Detect which cell encompasses the target text, then output its [X, Y] center coordinate. 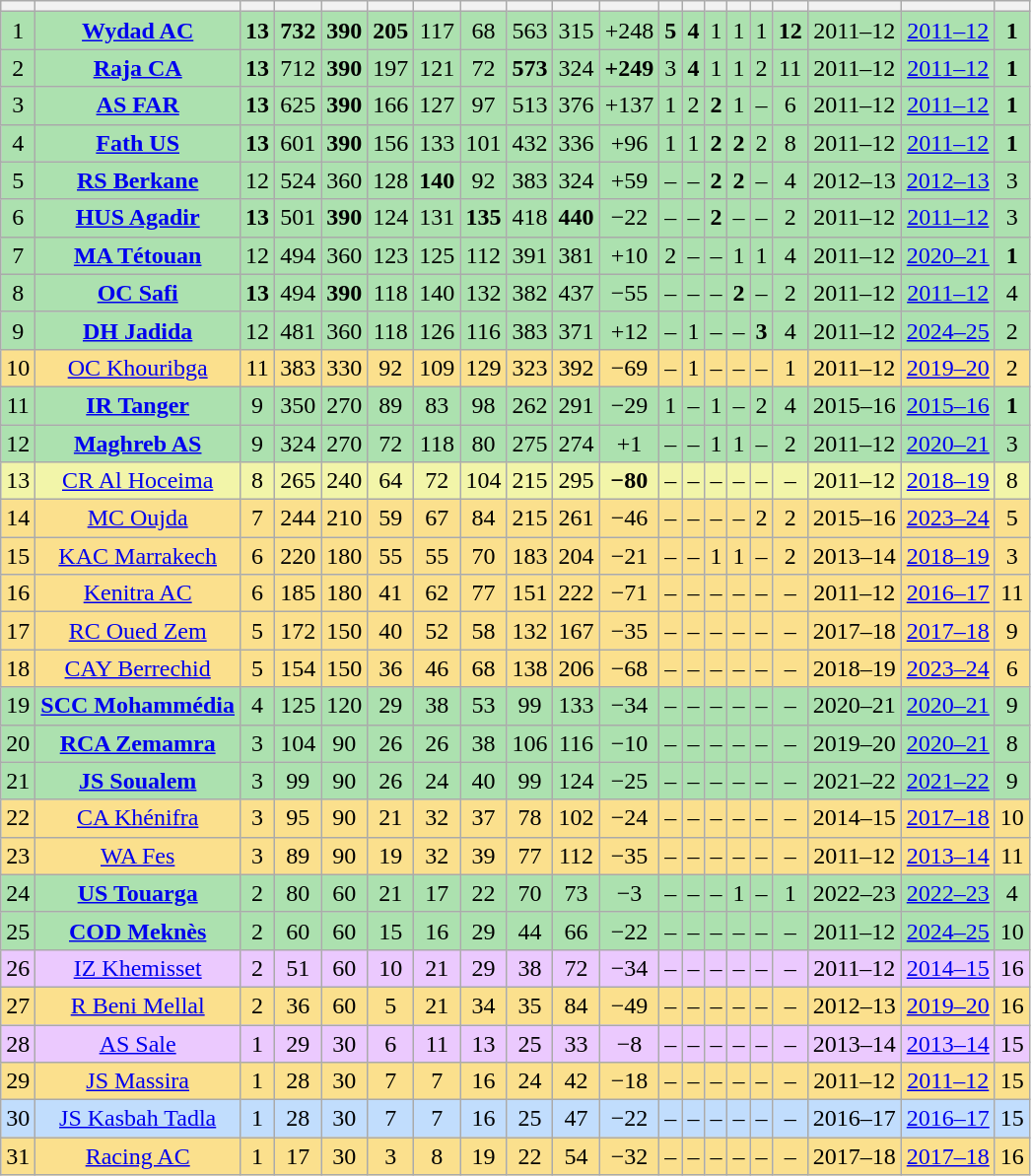
109 [438, 368]
205 [390, 31]
CAY Berrechid [138, 668]
−46 [629, 519]
117 [438, 31]
+10 [629, 255]
−55 [629, 293]
−69 [629, 368]
MC Oujda [138, 519]
563 [530, 31]
392 [576, 368]
MA Tétouan [138, 255]
244 [298, 519]
34 [483, 1005]
97 [483, 105]
14 [18, 519]
336 [576, 143]
54 [576, 1156]
42 [576, 1081]
167 [576, 631]
275 [530, 443]
513 [530, 105]
262 [530, 405]
23 [18, 856]
154 [298, 668]
Maghreb AS [138, 443]
−29 [629, 405]
172 [298, 631]
151 [530, 593]
265 [298, 481]
+59 [629, 180]
−71 [629, 593]
HUS Agadir [138, 218]
−68 [629, 668]
31 [18, 1156]
220 [298, 556]
−49 [629, 1005]
59 [390, 519]
AS Sale [138, 1044]
240 [345, 481]
−18 [629, 1081]
47 [576, 1119]
44 [530, 931]
261 [576, 519]
391 [530, 255]
601 [298, 143]
−8 [629, 1044]
R Beni Mellal [138, 1005]
78 [530, 818]
18 [18, 668]
+1 [629, 443]
123 [390, 255]
+137 [629, 105]
350 [298, 405]
156 [390, 143]
376 [576, 105]
+96 [629, 143]
+12 [629, 330]
295 [576, 481]
Racing AC [138, 1156]
131 [438, 218]
197 [390, 68]
−10 [629, 743]
138 [530, 668]
62 [438, 593]
418 [530, 218]
RCA Zemamra [138, 743]
OC Khouribga [138, 368]
51 [298, 968]
126 [438, 330]
166 [390, 105]
DH Jadida [138, 330]
135 [483, 218]
101 [483, 143]
OC Safi [138, 293]
481 [298, 330]
RS Berkane [138, 180]
67 [438, 519]
37 [483, 818]
573 [530, 68]
CR Al Hoceima [138, 481]
83 [438, 405]
AS FAR [138, 105]
JS Massira [138, 1081]
−32 [629, 1156]
20 [18, 743]
Raja CA [138, 68]
323 [530, 368]
COD Meknès [138, 931]
127 [438, 105]
39 [483, 856]
222 [576, 593]
120 [345, 706]
206 [576, 668]
95 [298, 818]
432 [530, 143]
35 [530, 1005]
121 [438, 68]
52 [438, 631]
128 [390, 180]
46 [438, 668]
−25 [629, 781]
524 [298, 180]
−21 [629, 556]
JS Soualem [138, 781]
58 [483, 631]
371 [576, 330]
73 [576, 893]
440 [576, 218]
732 [298, 31]
+248 [629, 31]
210 [345, 519]
Kenitra AC [138, 593]
129 [483, 368]
106 [530, 743]
64 [390, 481]
183 [530, 556]
−3 [629, 893]
IZ Khemisset [138, 968]
291 [576, 405]
381 [576, 255]
CA Khénifra [138, 818]
−80 [629, 481]
IR Tanger [138, 405]
53 [483, 706]
625 [298, 105]
382 [530, 293]
Fath US [138, 143]
+249 [629, 68]
98 [483, 405]
41 [390, 593]
Wydad AC [138, 31]
33 [576, 1044]
204 [576, 556]
RC Oued Zem [138, 631]
66 [576, 931]
330 [345, 368]
501 [298, 218]
SCC Mohammédia [138, 706]
KAC Marrakech [138, 556]
274 [576, 443]
JS Kasbah Tadla [138, 1119]
185 [298, 593]
102 [576, 818]
712 [298, 68]
437 [576, 293]
US Touarga [138, 893]
WA Fes [138, 856]
−24 [629, 818]
27 [18, 1005]
315 [576, 31]
